Determine the (x, y) coordinate at the center of the cell enclosing the given text.  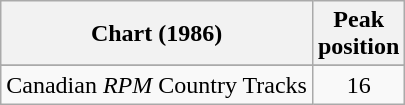
Chart (1986) (157, 34)
Canadian RPM Country Tracks (157, 85)
Peakposition (358, 34)
16 (358, 85)
